Return (x, y) of the center of cell containing provided text 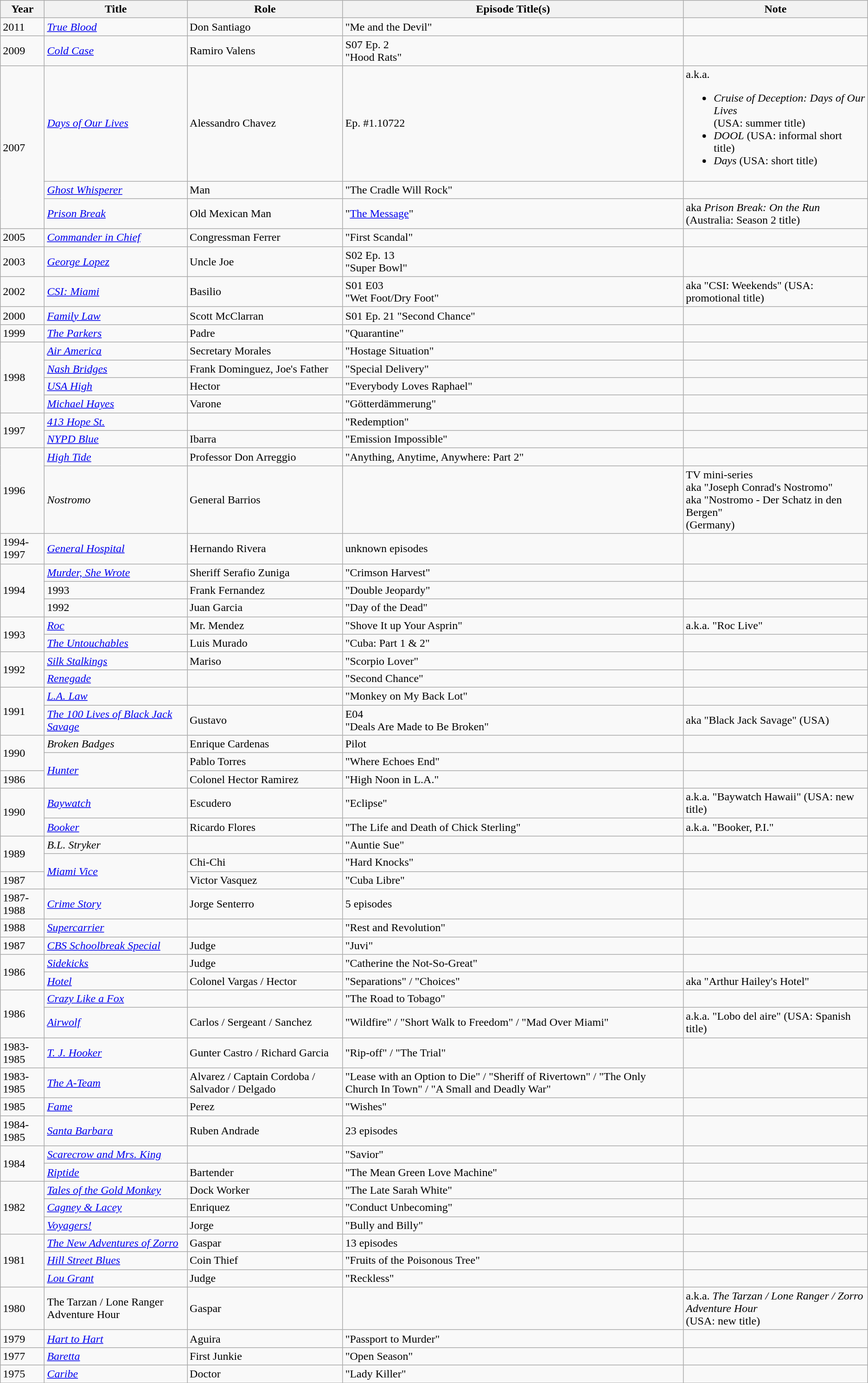
B.L. Stryker (116, 845)
Fame (116, 1107)
"Hard Knocks" (513, 862)
"Hostage Situation" (513, 351)
23 episodes (513, 1131)
Nostromo (116, 500)
1984-1985 (22, 1131)
Alessandro Chavez (265, 123)
Congressman Ferrer (265, 238)
Booker (116, 827)
Doctor (265, 1374)
The A-Team (116, 1083)
1982 (22, 1208)
Uncle Joe (265, 262)
"Wildfire" / "Short Walk to Freedom" / "Mad Over Miami" (513, 1023)
"Where Echoes End" (513, 762)
Alvarez / Captain Cordoba / Salvador / Delgado (265, 1083)
NYPD Blue (116, 439)
"Conduct Unbecoming" (513, 1208)
Juan Garcia (265, 608)
"First Scandal" (513, 238)
Man (265, 190)
"Quarantine" (513, 333)
Luis Murado (265, 643)
aka "Arthur Hailey's Hotel" (776, 981)
Year (22, 9)
Ramiro Valens (265, 51)
Hernando Rivera (265, 548)
George Lopez (116, 262)
Mariso (265, 661)
Old Mexican Man (265, 213)
Hotel (116, 981)
1999 (22, 333)
"The Message" (513, 213)
"Savior" (513, 1155)
CSI: Miami (116, 291)
unknown episodes (513, 548)
1988 (22, 928)
S07 Ep. 2"Hood Rats" (513, 51)
"The Road to Tobago" (513, 998)
CBS Schoolbreak Special (116, 946)
Jorge (265, 1225)
Enrique Cardenas (265, 744)
"Everybody Loves Raphael" (513, 386)
Tales of the Gold Monkey (116, 1190)
Silk Stalkings (116, 661)
Hill Street Blues (116, 1261)
aka "Black Jack Savage" (USA) (776, 720)
"Lease with an Option to Die" / "Sheriff of Rivertown" / "The Only Church In Town" / "A Small and Deadly War" (513, 1083)
The Tarzan / Lone Ranger Adventure Hour (116, 1308)
a.k.a.Cruise of Deception: Days of Our Lives(USA: summer title)DOOL (USA: informal short title)Days (USA: short title) (776, 123)
Secretary Morales (265, 351)
Cagney & Lacey (116, 1208)
1981 (22, 1261)
"Monkey on My Back Lot" (513, 696)
"Redemption" (513, 422)
Padre (265, 333)
"Double Jeopardy" (513, 590)
Renegade (116, 678)
"The Life and Death of Chick Sterling" (513, 827)
Scott McClarran (265, 315)
"Second Chance" (513, 678)
Colonel Hector Ramirez (265, 779)
Prison Break (116, 213)
Airwolf (116, 1023)
1994 (22, 590)
Chi-Chi (265, 862)
Frank Dominguez, Joe's Father (265, 369)
True Blood (116, 27)
Baretta (116, 1356)
"Cuba Libre" (513, 880)
High Tide (116, 457)
413 Hope St. (116, 422)
Hector (265, 386)
Aguira (265, 1338)
Carlos / Sergeant / Sanchez (265, 1023)
Voyagers! (116, 1225)
"Anything, Anytime, Anywhere: Part 2" (513, 457)
1975 (22, 1374)
Cold Case (116, 51)
"Passport to Murder" (513, 1338)
The 100 Lives of Black Jack Savage (116, 720)
Coin Thief (265, 1261)
Gustavo (265, 720)
2003 (22, 262)
Riptide (116, 1172)
"Shove It up Your Asprin" (513, 625)
Escudero (265, 804)
Ibarra (265, 439)
a.k.a. "Baywatch Hawaii" (USA: new title) (776, 804)
Crime Story (116, 904)
Ricardo Flores (265, 827)
5 episodes (513, 904)
Jorge Senterro (265, 904)
"Cuba: Part 1 & 2" (513, 643)
Role (265, 9)
2002 (22, 291)
Gunter Castro / Richard Garcia (265, 1052)
1994-1997 (22, 548)
Don Santiago (265, 27)
"Fruits of the Poisonous Tree" (513, 1261)
1998 (22, 377)
13 episodes (513, 1243)
1979 (22, 1338)
T. J. Hooker (116, 1052)
Pilot (513, 744)
1996 (22, 491)
Commander in Chief (116, 238)
General Hospital (116, 548)
General Barrios (265, 500)
The Parkers (116, 333)
"Reckless" (513, 1278)
a.k.a. The Tarzan / Lone Ranger / Zorro Adventure Hour(USA: new title) (776, 1308)
Varone (265, 404)
Murder, She Wrote (116, 572)
"Rip-off" / "The Trial" (513, 1052)
Broken Badges (116, 744)
Nash Bridges (116, 369)
The New Adventures of Zorro (116, 1243)
S02 Ep. 13"Super Bowl" (513, 262)
2011 (22, 27)
Days of Our Lives (116, 123)
Air America (116, 351)
Frank Fernandez (265, 590)
1989 (22, 854)
1985 (22, 1107)
The Untouchables (116, 643)
2009 (22, 51)
Bartender (265, 1172)
Hart to Hart (116, 1338)
Family Law (116, 315)
"Eclipse" (513, 804)
Dock Worker (265, 1190)
1980 (22, 1308)
1987-1988 (22, 904)
"The Mean Green Love Machine" (513, 1172)
S01 E03"Wet Foot/Dry Foot" (513, 291)
"Bully and Billy" (513, 1225)
USA High (116, 386)
Supercarrier (116, 928)
Colonel Vargas / Hector (265, 981)
L.A. Law (116, 696)
Roc (116, 625)
Title (116, 9)
aka "CSI: Weekends" (USA: promotional title) (776, 291)
a.k.a. "Roc Live" (776, 625)
1991 (22, 711)
Sheriff Serafio Zuniga (265, 572)
Perez (265, 1107)
First Junkie (265, 1356)
Victor Vasquez (265, 880)
Ruben Andrade (265, 1131)
"Emission Impossible" (513, 439)
Note (776, 9)
aka Prison Break: On the Run(Australia: Season 2 title) (776, 213)
Basilio (265, 291)
"Open Season" (513, 1356)
"Special Delivery" (513, 369)
1977 (22, 1356)
S01 Ep. 21 "Second Chance" (513, 315)
a.k.a. "Lobo del aire" (USA: Spanish title) (776, 1023)
"Lady Killer" (513, 1374)
Hunter (116, 771)
Michael Hayes (116, 404)
1997 (22, 431)
Sidekicks (116, 963)
Santa Barbara (116, 1131)
"The Late Sarah White" (513, 1190)
Episode Title(s) (513, 9)
"Auntie Sue" (513, 845)
"Scorpio Lover" (513, 661)
2007 (22, 148)
"Catherine the Not-So-Great" (513, 963)
2005 (22, 238)
a.k.a. "Booker, P.I." (776, 827)
"Juvi" (513, 946)
Pablo Torres (265, 762)
Ghost Whisperer (116, 190)
Scarecrow and Mrs. King (116, 1155)
"Separations" / "Choices" (513, 981)
Baywatch (116, 804)
"Day of the Dead" (513, 608)
TV mini-seriesaka "Joseph Conrad's Nostromo"aka "Nostromo - Der Schatz in den Bergen"(Germany) (776, 500)
Crazy Like a Fox (116, 998)
Enriquez (265, 1208)
Miami Vice (116, 871)
"High Noon in L.A." (513, 779)
"Wishes" (513, 1107)
Ep. #1.10722 (513, 123)
"Götterdämmerung" (513, 404)
"Crimson Harvest" (513, 572)
E04"Deals Are Made to Be Broken" (513, 720)
"Rest and Revolution" (513, 928)
"The Cradle Will Rock" (513, 190)
2000 (22, 315)
Mr. Mendez (265, 625)
1984 (22, 1164)
Professor Don Arreggio (265, 457)
"Me and the Devil" (513, 27)
Caribe (116, 1374)
Lou Grant (116, 1278)
